Return (x, y) of the center of cell containing provided text 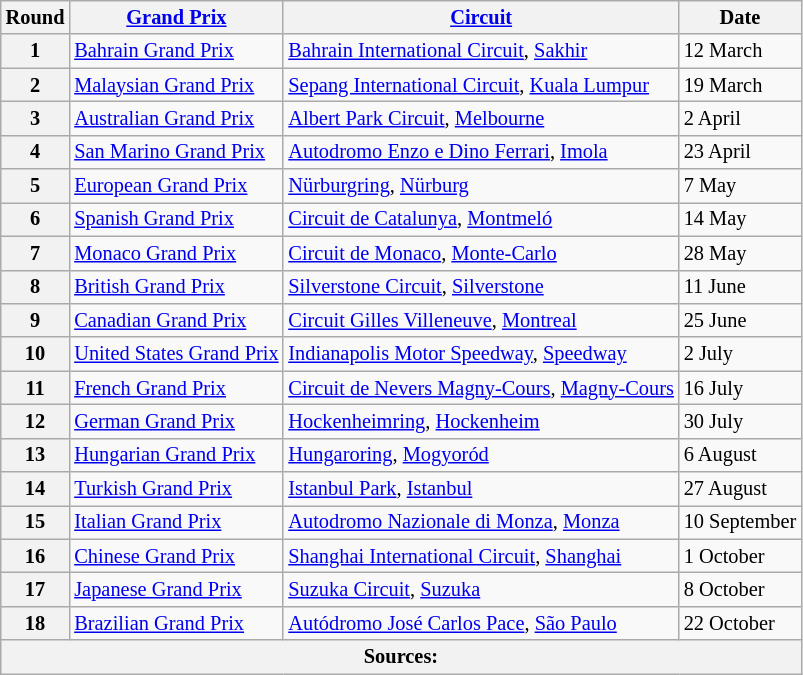
Istanbul Park, Istanbul (480, 489)
2 July (740, 354)
Australian Grand Prix (176, 118)
Malaysian Grand Prix (176, 85)
6 (36, 219)
17 (36, 589)
Sources: (401, 657)
Italian Grand Prix (176, 522)
Canadian Grand Prix (176, 320)
4 (36, 152)
Autodromo Nazionale di Monza, Monza (480, 522)
Circuit de Monaco, Monte-Carlo (480, 253)
5 (36, 186)
Spanish Grand Prix (176, 219)
8 (36, 287)
18 (36, 623)
25 June (740, 320)
Grand Prix (176, 17)
Circuit de Catalunya, Montmeló (480, 219)
Brazilian Grand Prix (176, 623)
30 July (740, 421)
Silverstone Circuit, Silverstone (480, 287)
Hungaroring, Mogyoród (480, 455)
Albert Park Circuit, Melbourne (480, 118)
7 (36, 253)
22 October (740, 623)
Autódromo José Carlos Pace, São Paulo (480, 623)
British Grand Prix (176, 287)
San Marino Grand Prix (176, 152)
Indianapolis Motor Speedway, Speedway (480, 354)
16 (36, 556)
Suzuka Circuit, Suzuka (480, 589)
Circuit (480, 17)
Chinese Grand Prix (176, 556)
12 March (740, 51)
1 (36, 51)
Bahrain Grand Prix (176, 51)
3 (36, 118)
United States Grand Prix (176, 354)
11 (36, 388)
15 (36, 522)
6 August (740, 455)
Date (740, 17)
11 June (740, 287)
14 May (740, 219)
27 August (740, 489)
Circuit Gilles Villeneuve, Montreal (480, 320)
2 April (740, 118)
8 October (740, 589)
Circuit de Nevers Magny-Cours, Magny-Cours (480, 388)
13 (36, 455)
7 May (740, 186)
19 March (740, 85)
10 (36, 354)
Monaco Grand Prix (176, 253)
9 (36, 320)
Turkish Grand Prix (176, 489)
16 July (740, 388)
French Grand Prix (176, 388)
1 October (740, 556)
Hungarian Grand Prix (176, 455)
2 (36, 85)
Sepang International Circuit, Kuala Lumpur (480, 85)
Autodromo Enzo e Dino Ferrari, Imola (480, 152)
23 April (740, 152)
Nürburgring, Nürburg (480, 186)
10 September (740, 522)
28 May (740, 253)
Bahrain International Circuit, Sakhir (480, 51)
Japanese Grand Prix (176, 589)
12 (36, 421)
Round (36, 17)
Shanghai International Circuit, Shanghai (480, 556)
German Grand Prix (176, 421)
14 (36, 489)
Hockenheimring, Hockenheim (480, 421)
European Grand Prix (176, 186)
